Output the [X, Y] coordinate of the center of the cell containing the given text.  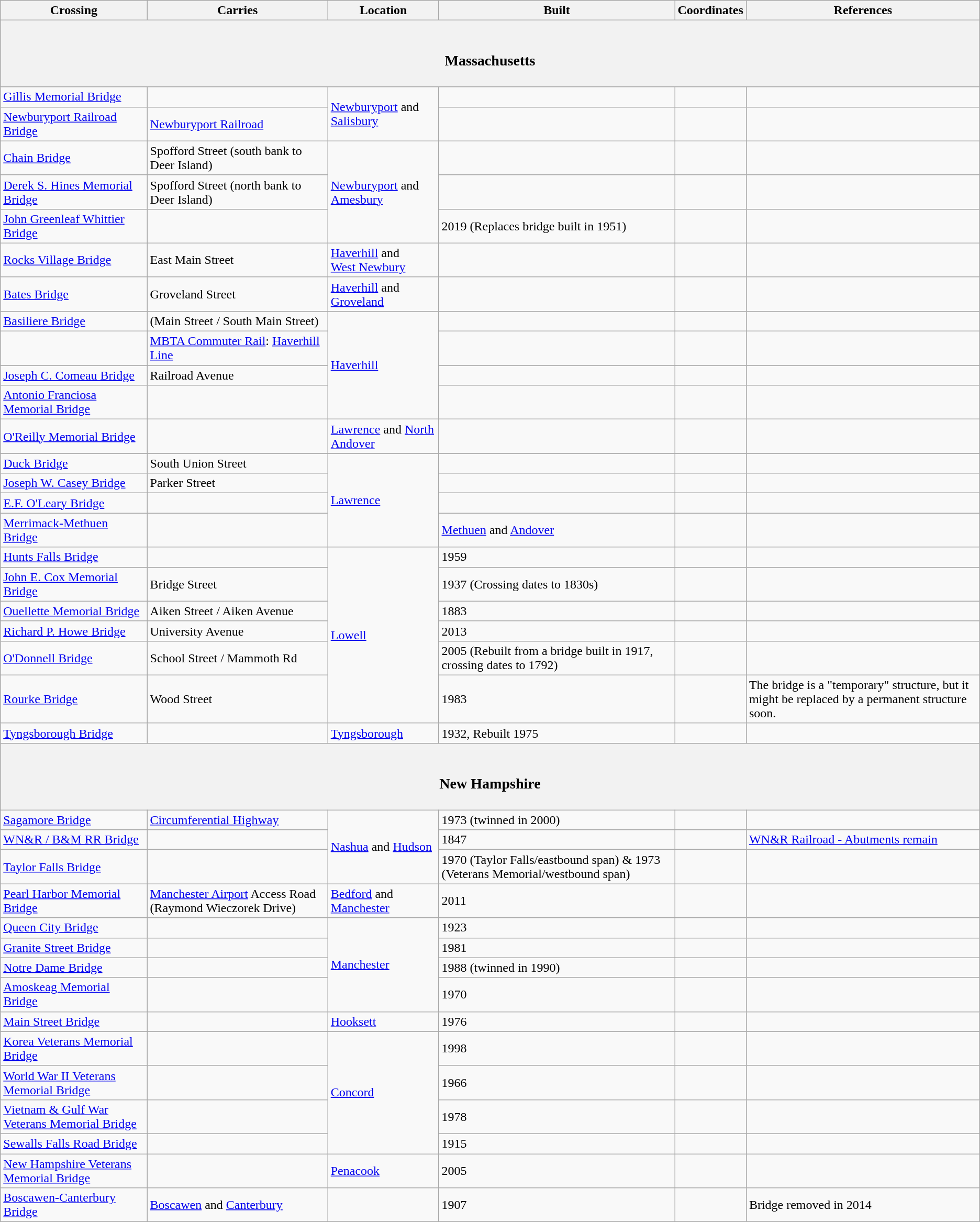
Penacook [383, 1171]
Hunts Falls Bridge [74, 557]
1959 [557, 557]
Spofford Street (north bank to Deer Island) [238, 192]
Circumferential Highway [238, 820]
Nashua and Hudson [383, 847]
1976 [557, 1021]
Hooksett [383, 1021]
John E. Cox Memorial Bridge [74, 584]
1847 [557, 840]
Korea Veterans Memorial Bridge [74, 1048]
Carries [238, 10]
Tyngsborough [383, 733]
(Main Street / South Main Street) [238, 321]
Newburyport Railroad Bridge [74, 124]
1983 [557, 699]
Railroad Avenue [238, 375]
Chain Bridge [74, 158]
Derek S. Hines Memorial Bridge [74, 192]
2005 [557, 1171]
Sewalls Falls Road Bridge [74, 1143]
Haverhill [383, 365]
Aiken Street / Aiken Avenue [238, 611]
Rourke Bridge [74, 699]
Bedford and Manchester [383, 901]
Amoskeag Memorial Bridge [74, 995]
Bates Bridge [74, 294]
Ouellette Memorial Bridge [74, 611]
2005 (Rebuilt from a bridge built in 1917, crossing dates to 1792) [557, 658]
1973 (twinned in 2000) [557, 820]
Manchester [383, 964]
Massachusetts [490, 53]
Concord [383, 1092]
1981 [557, 948]
Haverhill and Groveland [383, 294]
Lawrence and North Andover [383, 437]
Basiliere Bridge [74, 321]
1923 [557, 928]
MBTA Commuter Rail: Haverhill Line [238, 349]
1932, Rebuilt 1975 [557, 733]
Newburyport Railroad [238, 124]
Queen City Bridge [74, 928]
2019 (Replaces bridge built in 1951) [557, 226]
Joseph W. Casey Bridge [74, 483]
Taylor Falls Bridge [74, 867]
O'Reilly Memorial Bridge [74, 437]
WN&R Railroad - Abutments remain [863, 840]
Manchester Airport Access Road (Raymond Wieczorek Drive) [238, 901]
O'Donnell Bridge [74, 658]
World War II Veterans Memorial Bridge [74, 1083]
Joseph C. Comeau Bridge [74, 375]
1978 [557, 1116]
Built [557, 10]
1970 (Taylor Falls/eastbound span) & 1973 (Veterans Memorial/westbound span) [557, 867]
Rocks Village Bridge [74, 260]
Boscawen-Canterbury Bridge [74, 1205]
References [863, 10]
Newburyport and Salisbury [383, 114]
1970 [557, 995]
New Hampshire [490, 776]
Boscawen and Canterbury [238, 1205]
Location [383, 10]
Newburyport and Amesbury [383, 192]
1988 (twinned in 1990) [557, 968]
Lowell [383, 635]
Wood Street [238, 699]
Lawrence [383, 501]
Haverhill and West Newbury [383, 260]
2013 [557, 631]
Antonio Franciosa Memorial Bridge [74, 402]
Main Street Bridge [74, 1021]
East Main Street [238, 260]
2011 [557, 901]
1966 [557, 1083]
School Street / Mammoth Rd [238, 658]
University Avenue [238, 631]
New Hampshire Veterans Memorial Bridge [74, 1171]
Coordinates [710, 10]
The bridge is a "temporary" structure, but it might be replaced by a permanent structure soon. [863, 699]
Spofford Street (south bank to Deer Island) [238, 158]
1937 (Crossing dates to 1830s) [557, 584]
1907 [557, 1205]
South Union Street [238, 463]
Notre Dame Bridge [74, 968]
Groveland Street [238, 294]
Methuen and Andover [557, 530]
Pearl Harbor Memorial Bridge [74, 901]
1998 [557, 1048]
Tyngsborough Bridge [74, 733]
1915 [557, 1143]
Bridge Street [238, 584]
1883 [557, 611]
Bridge removed in 2014 [863, 1205]
Merrimack-Methuen Bridge [74, 530]
Duck Bridge [74, 463]
Richard P. Howe Bridge [74, 631]
E.F. O'Leary Bridge [74, 503]
Sagamore Bridge [74, 820]
Vietnam & Gulf War Veterans Memorial Bridge [74, 1116]
Parker Street [238, 483]
Crossing [74, 10]
Gillis Memorial Bridge [74, 97]
WN&R / B&M RR Bridge [74, 840]
John Greenleaf Whittier Bridge [74, 226]
Granite Street Bridge [74, 948]
